Search for the cell housing the specified text and yield its [x, y] center coordinate. 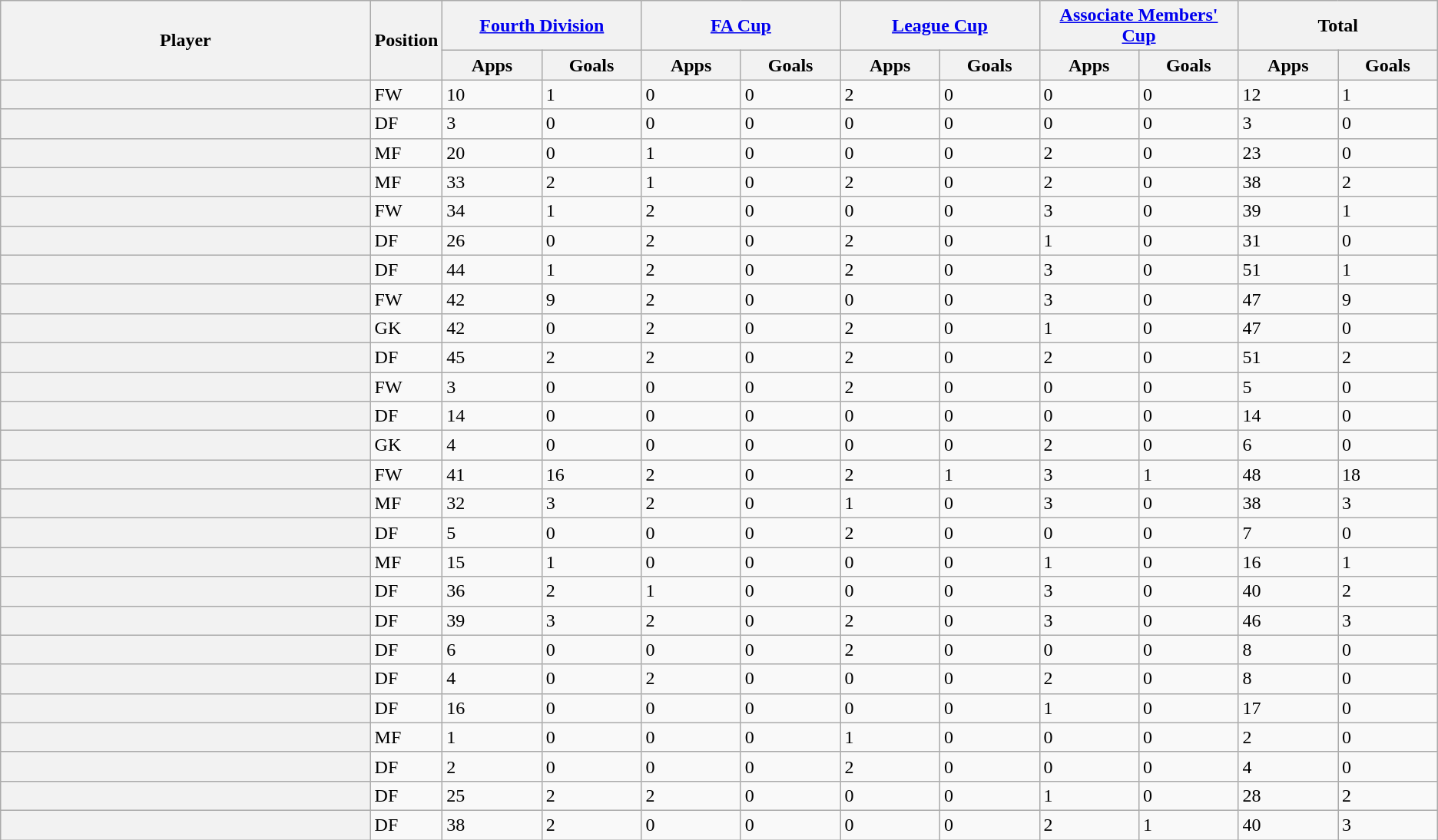
Player [186, 40]
Associate Members' Cup [1138, 26]
41 [492, 475]
12 [1287, 94]
Total [1338, 26]
32 [492, 504]
25 [492, 795]
31 [1287, 240]
45 [492, 357]
26 [492, 240]
28 [1287, 795]
15 [492, 562]
Position [406, 40]
36 [492, 591]
20 [492, 153]
18 [1388, 475]
48 [1287, 475]
17 [1287, 708]
23 [1287, 153]
League Cup [940, 26]
33 [492, 182]
FA Cup [741, 26]
46 [1287, 620]
10 [492, 94]
34 [492, 211]
44 [492, 270]
Fourth Division [542, 26]
7 [1287, 533]
